Detect which cell encompasses the target text, then output its (x, y) center coordinate. 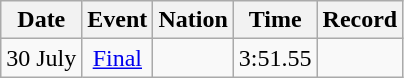
30 July (42, 58)
Date (42, 20)
Final (118, 58)
Record (360, 20)
Time (275, 20)
3:51.55 (275, 58)
Nation (193, 20)
Event (118, 20)
